Detect which cell encompasses the target text, then output its (X, Y) center coordinate. 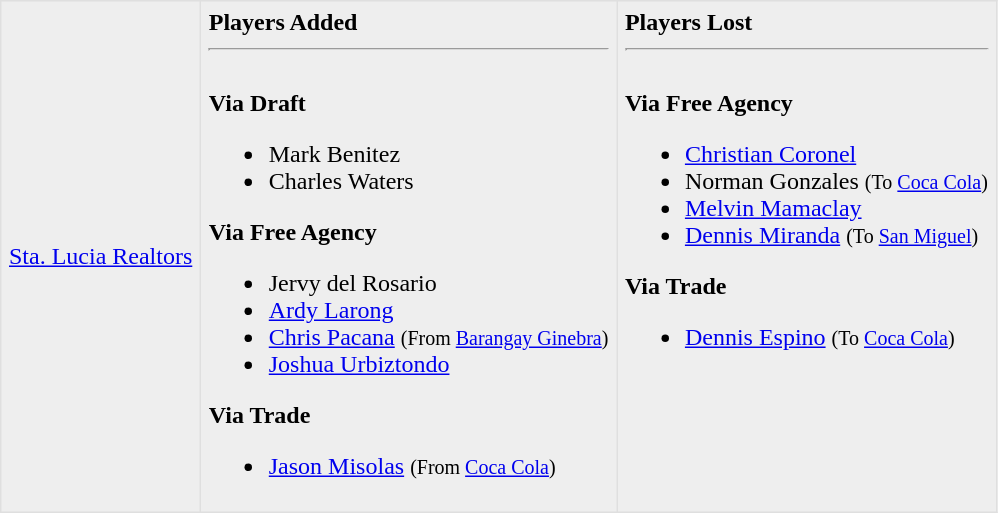
Sta. Lucia Realtors (101, 257)
